Pinpoint the cell where the given text exists, returning its (X, Y) midpoint coordinate. 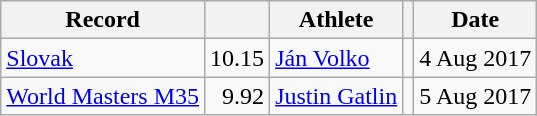
4 Aug 2017 (476, 58)
9.92 (238, 96)
Justin Gatlin (336, 96)
Record (103, 20)
Slovak (103, 58)
World Masters M35 (103, 96)
5 Aug 2017 (476, 96)
Date (476, 20)
10.15 (238, 58)
Ján Volko (336, 58)
Athlete (336, 20)
